Extract the [X, Y] coordinate from the center of the cell holding the provided text.  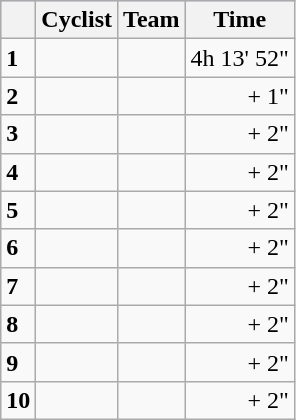
Time [240, 20]
Cyclist [77, 20]
4h 13' 52" [240, 58]
Team [152, 20]
+ 1" [240, 96]
5 [18, 210]
6 [18, 248]
1 [18, 58]
8 [18, 324]
2 [18, 96]
9 [18, 362]
7 [18, 286]
3 [18, 134]
10 [18, 400]
4 [18, 172]
